Detect which cell encompasses the target text, then output its [X, Y] center coordinate. 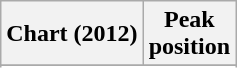
Peakposition [189, 34]
Chart (2012) [72, 34]
